Provide the (X, Y) coordinate of the cell's center where the given text is located.  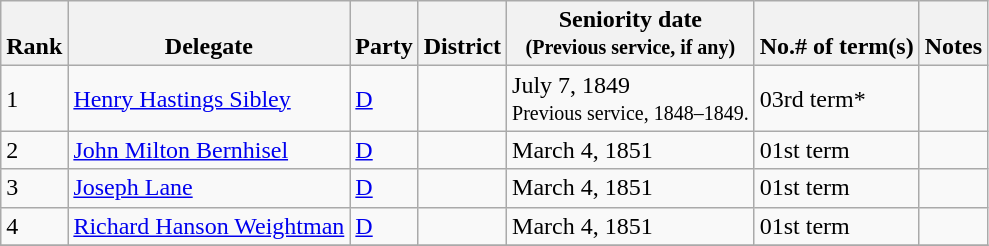
4 (34, 226)
1 (34, 98)
2 (34, 150)
Joseph Lane (209, 188)
July 7, 1849Previous service, 1848–1849. (631, 98)
Henry Hastings Sibley (209, 98)
District (462, 34)
Delegate (209, 34)
No.# of term(s) (836, 34)
03rd term* (836, 98)
3 (34, 188)
John Milton Bernhisel (209, 150)
Notes (953, 34)
Seniority date(Previous service, if any) (631, 34)
Party (384, 34)
Richard Hanson Weightman (209, 226)
Rank (34, 34)
